From the cell containing the given text, extract its center point as (X, Y) coordinate. 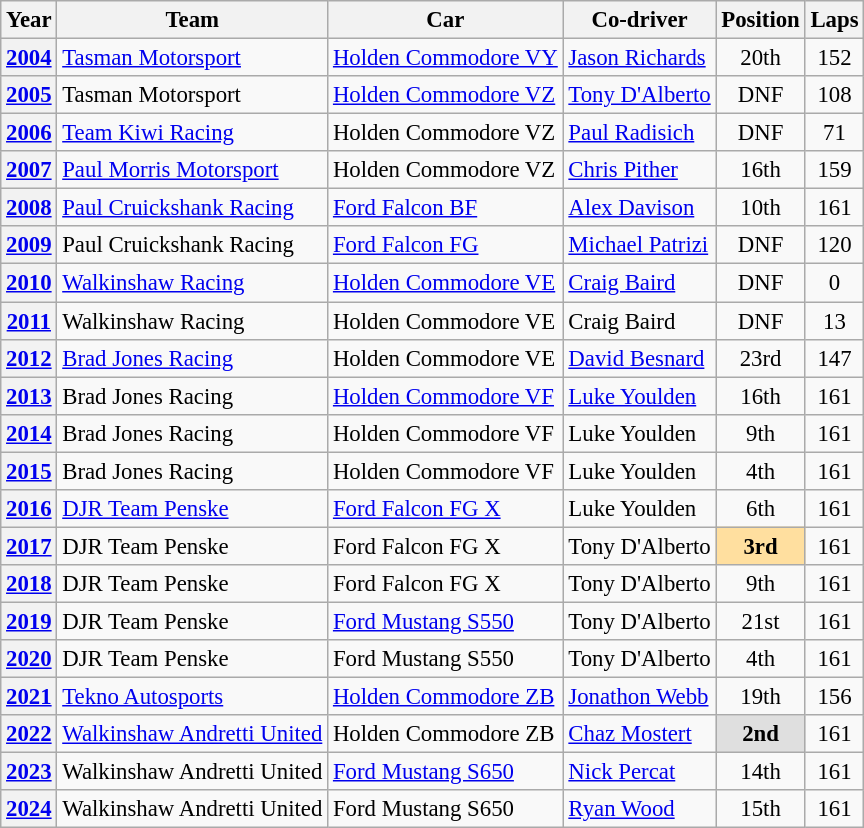
2010 (29, 283)
2014 (29, 433)
Jason Richards (640, 58)
2nd (760, 734)
19th (760, 697)
147 (834, 358)
2015 (29, 471)
2007 (29, 170)
23rd (760, 358)
156 (834, 697)
Chris Pither (640, 170)
15th (760, 809)
2019 (29, 621)
Ford Falcon BF (446, 208)
Holden Commodore VY (446, 58)
2020 (29, 659)
2006 (29, 133)
Alex Davison (640, 208)
2011 (29, 321)
2008 (29, 208)
2005 (29, 95)
13 (834, 321)
Nick Percat (640, 772)
Position (760, 20)
Paul Radisich (640, 133)
Michael Patrizi (640, 245)
0 (834, 283)
21st (760, 621)
Team Kiwi Racing (192, 133)
Tekno Autosports (192, 697)
2016 (29, 509)
152 (834, 58)
2021 (29, 697)
108 (834, 95)
2004 (29, 58)
71 (834, 133)
2012 (29, 358)
Year (29, 20)
14th (760, 772)
David Besnard (640, 358)
Chaz Mostert (640, 734)
10th (760, 208)
2024 (29, 809)
3rd (760, 546)
2013 (29, 396)
2022 (29, 734)
Laps (834, 20)
Co-driver (640, 20)
Ryan Wood (640, 809)
159 (834, 170)
6th (760, 509)
120 (834, 245)
2009 (29, 245)
Jonathon Webb (640, 697)
20th (760, 58)
2017 (29, 546)
Team (192, 20)
2023 (29, 772)
Paul Morris Motorsport (192, 170)
Ford Falcon FG (446, 245)
2018 (29, 584)
Car (446, 20)
